Find where the given text appears and provide that cell's center as (X, Y) coordinate. 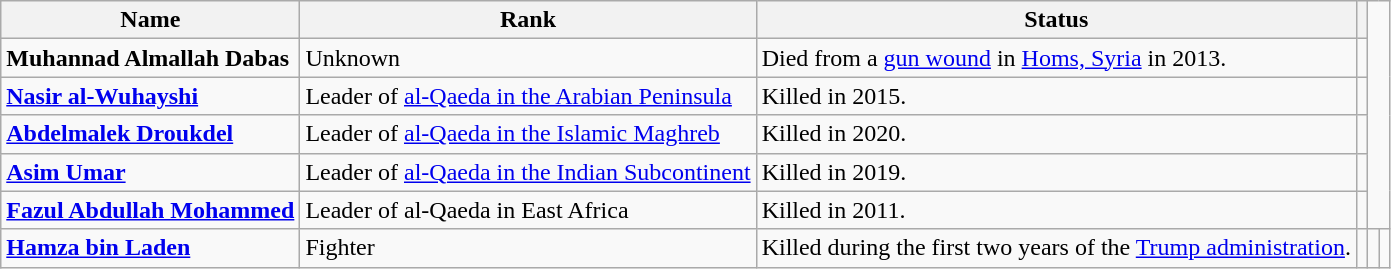
Nasir al-Wuhayshi (150, 96)
Leader of al-Qaeda in the Arabian Peninsula (528, 96)
Leader of al-Qaeda in the Indian Subcontinent (528, 172)
Leader of al-Qaeda in the Islamic Maghreb (528, 134)
Name (150, 20)
Killed in 2015. (1056, 96)
Killed during the first two years of the Trump administration. (1056, 248)
Killed in 2020. (1056, 134)
Hamza bin Laden (150, 248)
Killed in 2019. (1056, 172)
Status (1056, 20)
Died from a gun wound in Homs, Syria in 2013. (1056, 58)
Killed in 2011. (1056, 210)
Asim Umar (150, 172)
Fighter (528, 248)
Abdelmalek Droukdel (150, 134)
Rank (528, 20)
Fazul Abdullah Mohammed (150, 210)
Muhannad Almallah Dabas (150, 58)
Unknown (528, 58)
Leader of al-Qaeda in East Africa (528, 210)
